Scan for the cell matching the given text and deliver its (X, Y) coordinate at center. 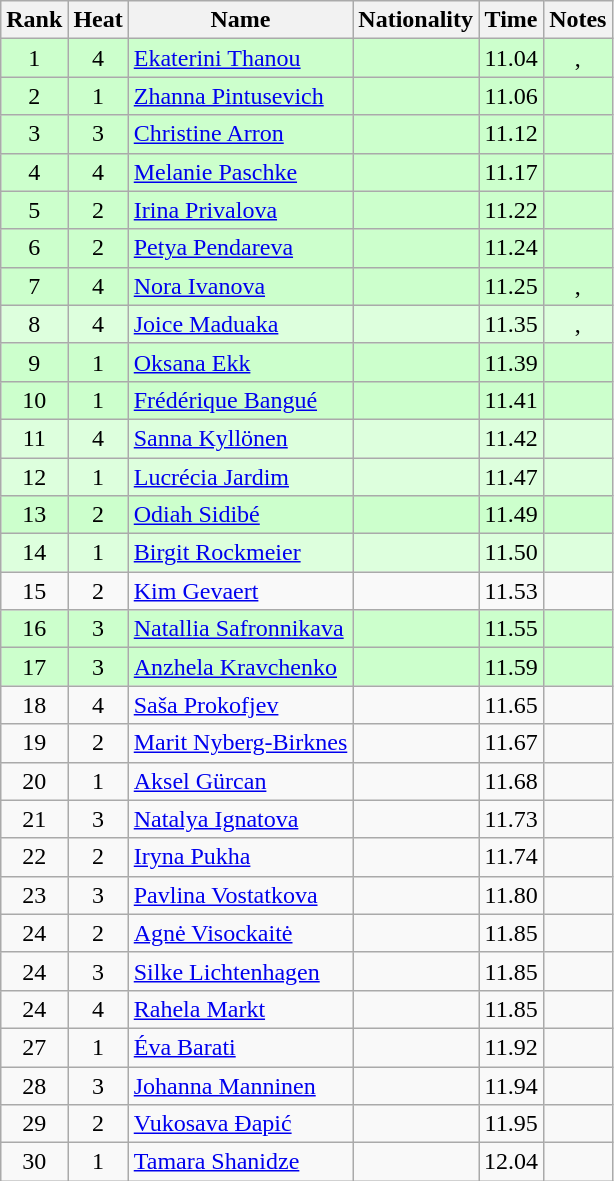
18 (34, 705)
Heat (98, 20)
Christine Arron (240, 134)
Pavlina Vostatkova (240, 895)
14 (34, 553)
6 (34, 248)
11.42 (512, 438)
11.24 (512, 248)
Johanna Manninen (240, 1085)
Nora Ivanova (240, 286)
11.92 (512, 1047)
16 (34, 629)
Saša Prokofjev (240, 705)
29 (34, 1124)
11.95 (512, 1124)
7 (34, 286)
15 (34, 591)
11.55 (512, 629)
Ekaterini Thanou (240, 58)
Oksana Ekk (240, 362)
11.35 (512, 324)
23 (34, 895)
30 (34, 1162)
12.04 (512, 1162)
Rank (34, 20)
Aksel Gürcan (240, 781)
11 (34, 438)
Time (512, 20)
27 (34, 1047)
11.39 (512, 362)
9 (34, 362)
Irina Privalova (240, 210)
Kim Gevaert (240, 591)
11.74 (512, 857)
Joice Maduaka (240, 324)
13 (34, 515)
Lucrécia Jardim (240, 477)
21 (34, 819)
Marit Nyberg-Birknes (240, 743)
Rahela Markt (240, 1009)
8 (34, 324)
Agnė Visockaitė (240, 933)
Odiah Sidibé (240, 515)
Frédérique Bangué (240, 400)
11.94 (512, 1085)
Silke Lichtenhagen (240, 971)
Zhanna Pintusevich (240, 96)
Melanie Paschke (240, 172)
Vukosava Đapić (240, 1124)
Éva Barati (240, 1047)
19 (34, 743)
Petya Pendareva (240, 248)
Iryna Pukha (240, 857)
11.50 (512, 553)
11.80 (512, 895)
10 (34, 400)
11.41 (512, 400)
Tamara Shanidze (240, 1162)
11.47 (512, 477)
11.12 (512, 134)
11.06 (512, 96)
11.04 (512, 58)
17 (34, 667)
11.17 (512, 172)
Notes (578, 20)
11.49 (512, 515)
Natallia Safronnikava (240, 629)
Nationality (416, 20)
11.68 (512, 781)
28 (34, 1085)
Name (240, 20)
20 (34, 781)
11.25 (512, 286)
11.67 (512, 743)
Birgit Rockmeier (240, 553)
11.59 (512, 667)
Natalya Ignatova (240, 819)
11.53 (512, 591)
11.22 (512, 210)
5 (34, 210)
11.73 (512, 819)
Sanna Kyllönen (240, 438)
Anzhela Kravchenko (240, 667)
11.65 (512, 705)
12 (34, 477)
22 (34, 857)
